Provide the [X, Y] coordinate of the cell's center where the given text is located.  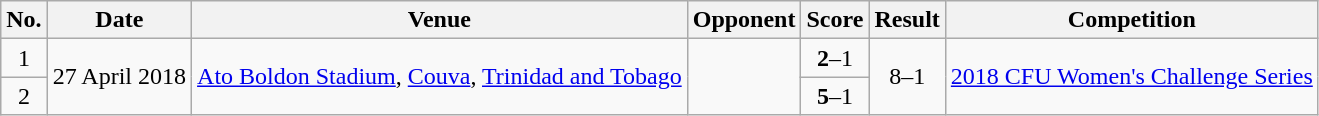
5–1 [835, 96]
Venue [440, 20]
2 [24, 96]
Opponent [744, 20]
2018 CFU Women's Challenge Series [1132, 77]
2–1 [835, 58]
Ato Boldon Stadium, Couva, Trinidad and Tobago [440, 77]
Competition [1132, 20]
Result [907, 20]
Score [835, 20]
No. [24, 20]
1 [24, 58]
27 April 2018 [119, 77]
8–1 [907, 77]
Date [119, 20]
